Provide the (X, Y) coordinate of the cell's center where the given text is located.  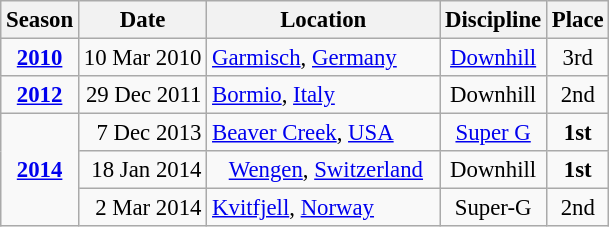
Garmisch, Germany (324, 58)
Super-G (494, 208)
18 Jan 2014 (142, 170)
Beaver Creek, USA (324, 133)
Discipline (494, 20)
Bormio, Italy (324, 95)
Wengen, Switzerland (324, 170)
7 Dec 2013 (142, 133)
Super G (494, 133)
Place (578, 20)
Kvitfjell, Norway (324, 208)
2 Mar 2014 (142, 208)
10 Mar 2010 (142, 58)
Location (324, 20)
Season (40, 20)
2014 (40, 170)
29 Dec 2011 (142, 95)
Date (142, 20)
2012 (40, 95)
2010 (40, 58)
3rd (578, 58)
